Output the (X, Y) coordinate of the center of the cell containing the given text.  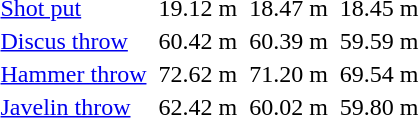
60.39 m (289, 41)
71.20 m (289, 74)
72.62 m (198, 74)
60.42 m (198, 41)
